Output the (x, y) coordinate of the center of the cell containing the given text.  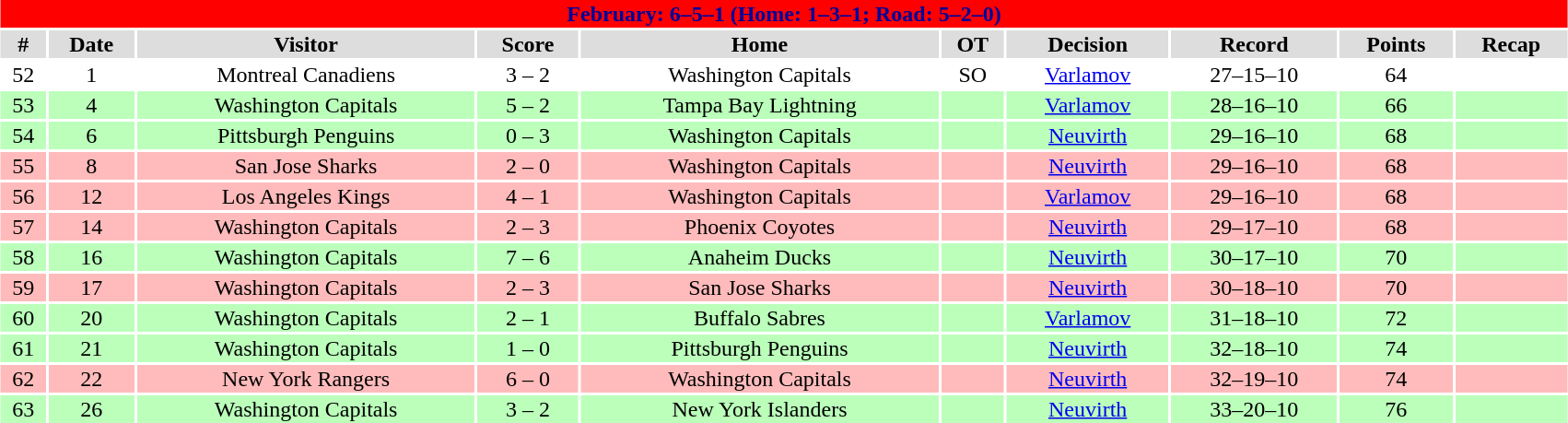
8 (92, 166)
New York Islanders (760, 409)
14 (92, 227)
Anaheim Ducks (760, 257)
New York Rangers (306, 379)
32–19–10 (1254, 379)
53 (24, 105)
32–18–10 (1254, 348)
66 (1396, 105)
57 (24, 227)
28–16–10 (1254, 105)
# (24, 44)
Home (760, 44)
60 (24, 318)
Decision (1087, 44)
6 (92, 135)
Tampa Bay Lightning (760, 105)
63 (24, 409)
27–15–10 (1254, 75)
5 – 2 (529, 105)
29–17–10 (1254, 227)
62 (24, 379)
22 (92, 379)
52 (24, 75)
76 (1396, 409)
4 – 1 (529, 196)
56 (24, 196)
Montreal Canadiens (306, 75)
Record (1254, 44)
20 (92, 318)
21 (92, 348)
16 (92, 257)
Score (529, 44)
72 (1396, 318)
0 – 3 (529, 135)
7 – 6 (529, 257)
1 – 0 (529, 348)
58 (24, 257)
Date (92, 44)
26 (92, 409)
31–18–10 (1254, 318)
Recap (1511, 44)
59 (24, 288)
55 (24, 166)
Los Angeles Kings (306, 196)
Phoenix Coyotes (760, 227)
4 (92, 105)
61 (24, 348)
30–17–10 (1254, 257)
Points (1396, 44)
OT (973, 44)
2 – 0 (529, 166)
February: 6–5–1 (Home: 1–3–1; Road: 5–2–0) (784, 14)
6 – 0 (529, 379)
54 (24, 135)
64 (1396, 75)
33–20–10 (1254, 409)
17 (92, 288)
2 – 1 (529, 318)
1 (92, 75)
30–18–10 (1254, 288)
SO (973, 75)
Buffalo Sabres (760, 318)
12 (92, 196)
Visitor (306, 44)
